Return [x, y] of the center of cell containing provided text 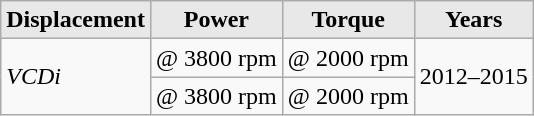
2012–2015 [474, 77]
Power [216, 20]
Years [474, 20]
Torque [348, 20]
Displacement [76, 20]
VCDi [76, 77]
